Scan for the cell matching the given text and deliver its [X, Y] coordinate at center. 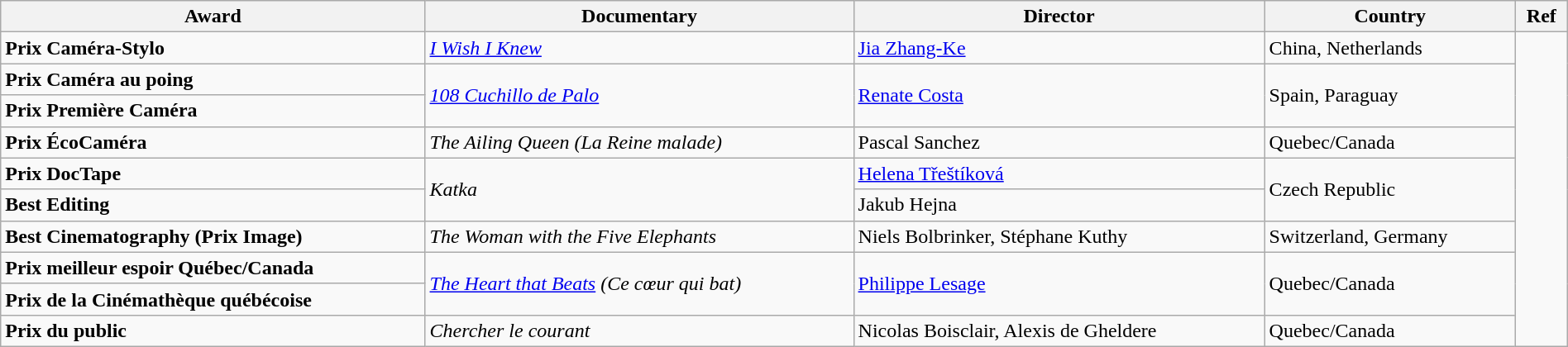
Nicolas Boisclair, Alexis de Gheldere [1059, 330]
Prix meilleur espoir Québec/Canada [213, 268]
Niels Bolbrinker, Stéphane Kuthy [1059, 236]
Best Cinematography (Prix Image) [213, 236]
Prix Caméra-Stylo [213, 48]
Prix de la Cinémathèque québécoise [213, 299]
Czech Republic [1389, 189]
Prix DocTape [213, 173]
Prix Caméra au poing [213, 79]
Renate Costa [1059, 95]
Prix ÉcoCaméra [213, 142]
The Woman with the Five Elephants [639, 236]
Award [213, 17]
China, Netherlands [1389, 48]
Country [1389, 17]
Helena Třeštíková [1059, 173]
Ref [1542, 17]
The Ailing Queen (La Reine malade) [639, 142]
Jia Zhang-Ke [1059, 48]
Spain, Paraguay [1389, 95]
Jakub Hejna [1059, 205]
Director [1059, 17]
Pascal Sanchez [1059, 142]
Prix Première Caméra [213, 111]
Philippe Lesage [1059, 283]
The Heart that Beats (Ce cœur qui bat) [639, 283]
Katka [639, 189]
Chercher le courant [639, 330]
Switzerland, Germany [1389, 236]
I Wish I Knew [639, 48]
Documentary [639, 17]
Prix du public [213, 330]
108 Cuchillo de Palo [639, 95]
Best Editing [213, 205]
